Pinpoint the cell where the given text exists, returning its (X, Y) midpoint coordinate. 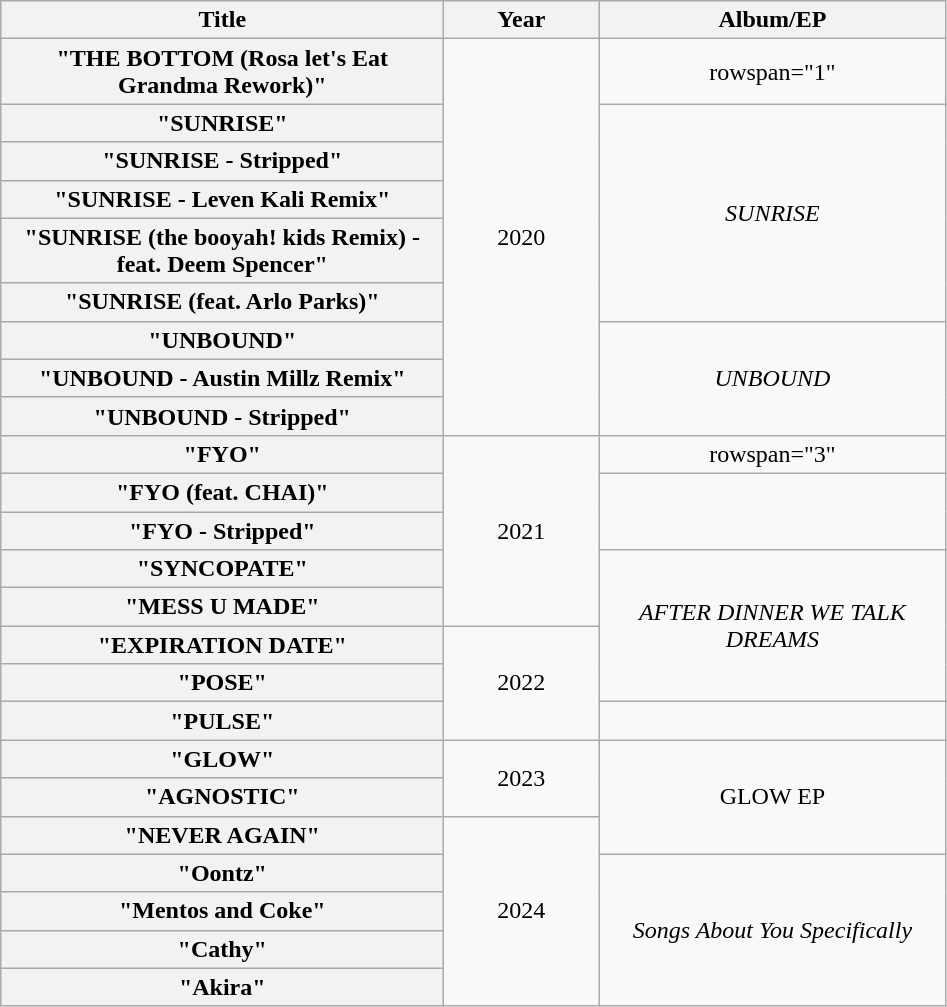
"AGNOSTIC" (222, 797)
SUNRISE (772, 212)
2023 (522, 778)
2024 (522, 911)
"SUNRISE - Leven Kali Remix" (222, 199)
"SYNCOPATE" (222, 569)
"FYO (feat. CHAI)" (222, 492)
"SUNRISE (feat. Arlo Parks)" (222, 302)
"UNBOUND - Austin Millz Remix" (222, 378)
Year (522, 20)
"FYO - Stripped" (222, 531)
Album/EP (772, 20)
Songs About You Specifically (772, 930)
"EXPIRATION DATE" (222, 645)
"Oontz" (222, 873)
"Mentos and Coke" (222, 911)
"SUNRISE (the booyah! kids Remix) - feat. Deem Spencer" (222, 250)
rowspan="3" (772, 454)
2022 (522, 683)
"Akira" (222, 987)
"POSE" (222, 683)
AFTER DINNER WE TALK DREAMS (772, 626)
Title (222, 20)
GLOW EP (772, 797)
"SUNRISE" (222, 123)
"UNBOUND - Stripped" (222, 416)
UNBOUND (772, 378)
"PULSE" (222, 721)
"FYO" (222, 454)
"MESS U MADE" (222, 607)
"GLOW" (222, 759)
"UNBOUND" (222, 340)
"THE BOTTOM (Rosa let's Eat Grandma Rework)" (222, 72)
"Cathy" (222, 949)
2020 (522, 238)
"NEVER AGAIN" (222, 835)
rowspan="1" (772, 72)
"SUNRISE - Stripped" (222, 161)
2021 (522, 530)
